From the cell containing the given text, extract its center point as (X, Y) coordinate. 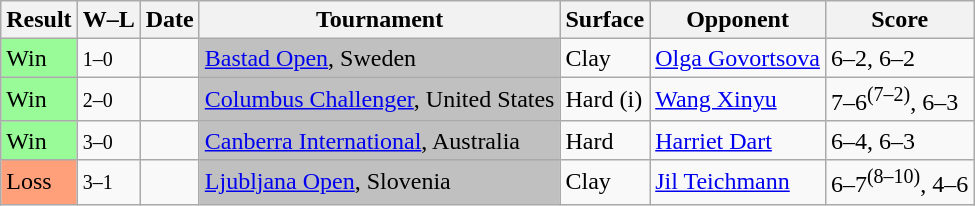
2–0 (108, 100)
Tournament (380, 20)
Result (39, 20)
Canberra International, Australia (380, 140)
3–1 (108, 182)
Opponent (738, 20)
Jil Teichmann (738, 182)
Surface (605, 20)
Harriet Dart (738, 140)
6–7(8–10), 4–6 (899, 182)
Columbus Challenger, United States (380, 100)
Bastad Open, Sweden (380, 58)
Wang Xinyu (738, 100)
7–6(7–2), 6–3 (899, 100)
Olga Govortsova (738, 58)
Hard (605, 140)
Date (170, 20)
3–0 (108, 140)
Score (899, 20)
Loss (39, 182)
W–L (108, 20)
6–2, 6–2 (899, 58)
6–4, 6–3 (899, 140)
1–0 (108, 58)
Hard (i) (605, 100)
Ljubljana Open, Slovenia (380, 182)
